Locate the cell with the specified text and output its (X, Y) center coordinate. 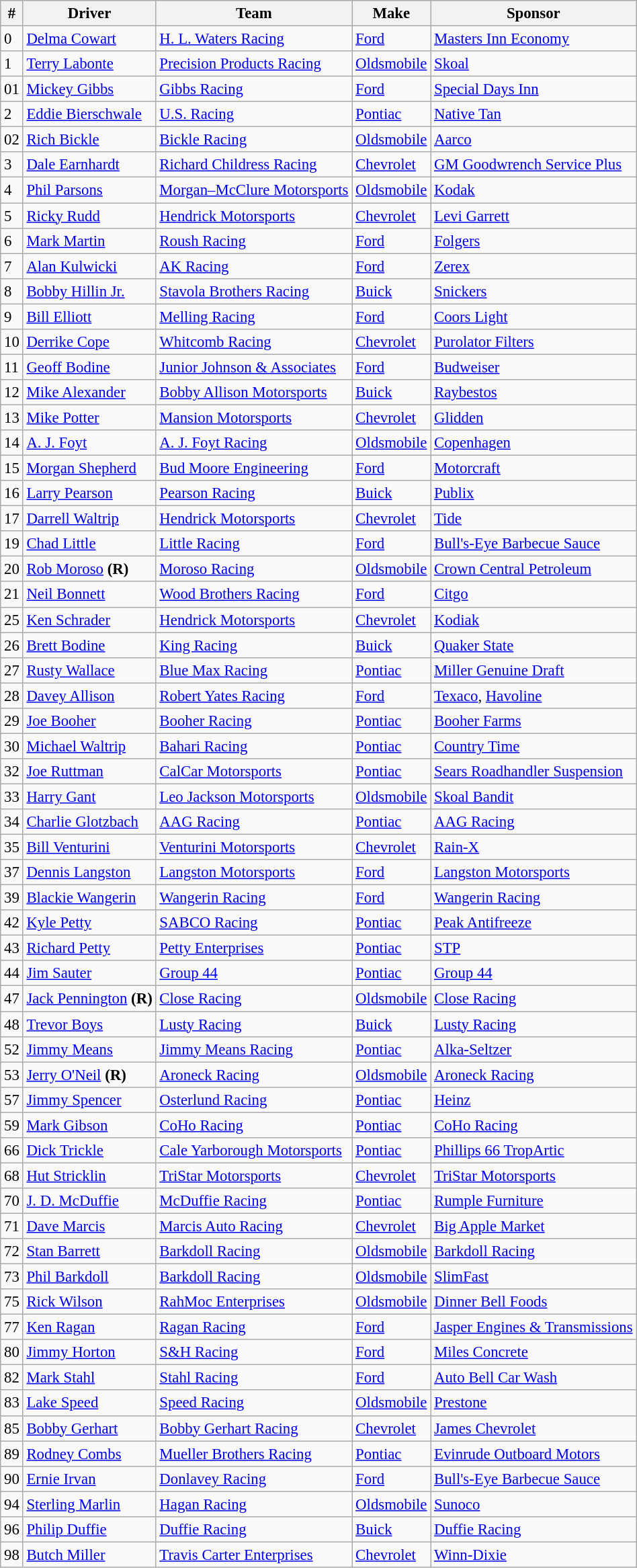
Mark Martin (89, 241)
Precision Products Racing (254, 64)
16 (12, 493)
Richard Petty (89, 948)
Aarco (534, 140)
01 (12, 89)
Osterlund Racing (254, 1100)
Larry Pearson (89, 493)
SlimFast (534, 1277)
Donlavey Racing (254, 1479)
Davey Allison (89, 696)
Driver (89, 13)
Levi Garrett (534, 216)
13 (12, 417)
Bobby Allison Motorsports (254, 393)
Wood Brothers Racing (254, 595)
Jasper Engines & Transmissions (534, 1327)
Rich Bickle (89, 140)
90 (12, 1479)
Ragan Racing (254, 1327)
70 (12, 1201)
Mark Stahl (89, 1378)
82 (12, 1378)
Kyle Petty (89, 923)
3 (12, 165)
98 (12, 1555)
Pearson Racing (254, 493)
96 (12, 1530)
Gibbs Racing (254, 89)
7 (12, 266)
33 (12, 796)
Bobby Gerhart (89, 1428)
53 (12, 1075)
Bobby Gerhart Racing (254, 1428)
Darrell Waltrip (89, 519)
A. J. Foyt Racing (254, 443)
Skoal (534, 64)
28 (12, 696)
Dinner Bell Foods (534, 1302)
Stavola Brothers Racing (254, 291)
10 (12, 342)
26 (12, 645)
Moroso Racing (254, 569)
Rusty Wallace (89, 670)
47 (12, 999)
Mueller Brothers Racing (254, 1454)
42 (12, 923)
CalCar Motorsports (254, 772)
6 (12, 241)
Harry Gant (89, 796)
Little Racing (254, 544)
37 (12, 872)
Hagan Racing (254, 1504)
Rick Wilson (89, 1302)
McDuffie Racing (254, 1201)
Ken Schrader (89, 620)
Glidden (534, 417)
Rain-X (534, 848)
Jim Sauter (89, 974)
Rumple Furniture (534, 1201)
Jimmy Means Racing (254, 1049)
Coors Light (534, 317)
Lake Speed (89, 1403)
21 (12, 595)
Ricky Rudd (89, 216)
H. L. Waters Racing (254, 39)
Auto Bell Car Wash (534, 1378)
Hut Stricklin (89, 1175)
Morgan–McClure Motorsports (254, 190)
20 (12, 569)
J. D. McDuffie (89, 1201)
0 (12, 39)
Skoal Bandit (534, 796)
Booher Racing (254, 721)
Marcis Auto Racing (254, 1226)
Folgers (534, 241)
Special Days Inn (534, 89)
James Chevrolet (534, 1428)
85 (12, 1428)
1 (12, 64)
Richard Childress Racing (254, 165)
Phil Parsons (89, 190)
Kodak (534, 190)
19 (12, 544)
48 (12, 1024)
Phil Barkdoll (89, 1277)
Dennis Langston (89, 872)
83 (12, 1403)
Budweiser (534, 367)
Delma Cowart (89, 39)
Bill Venturini (89, 848)
27 (12, 670)
Melling Racing (254, 317)
Crown Central Petroleum (534, 569)
Rob Moroso (R) (89, 569)
Sterling Marlin (89, 1504)
Masters Inn Economy (534, 39)
SABCO Racing (254, 923)
Stan Barrett (89, 1251)
Trevor Boys (89, 1024)
Mike Alexander (89, 393)
Jack Pennington (R) (89, 999)
STP (534, 948)
Booher Farms (534, 721)
68 (12, 1175)
30 (12, 746)
44 (12, 974)
34 (12, 822)
Travis Carter Enterprises (254, 1555)
71 (12, 1226)
43 (12, 948)
Miller Genuine Draft (534, 670)
Sunoco (534, 1504)
Big Apple Market (534, 1226)
94 (12, 1504)
Jimmy Horton (89, 1352)
72 (12, 1251)
73 (12, 1277)
89 (12, 1454)
Bobby Hillin Jr. (89, 291)
Jimmy Means (89, 1049)
RahMoc Enterprises (254, 1302)
Brett Bodine (89, 645)
A. J. Foyt (89, 443)
29 (12, 721)
Bahari Racing (254, 746)
Country Time (534, 746)
Team (254, 13)
Tide (534, 519)
Quaker State (534, 645)
Junior Johnson & Associates (254, 367)
Speed Racing (254, 1403)
Snickers (534, 291)
75 (12, 1302)
Sears Roadhandler Suspension (534, 772)
Texaco, Havoline (534, 696)
# (12, 13)
Make (391, 13)
Ken Ragan (89, 1327)
S&H Racing (254, 1352)
Bill Elliott (89, 317)
Geoff Bodine (89, 367)
Cale Yarborough Motorsports (254, 1151)
Charlie Glotzbach (89, 822)
Citgo (534, 595)
Robert Yates Racing (254, 696)
Peak Antifreeze (534, 923)
U.S. Racing (254, 114)
Jimmy Spencer (89, 1100)
Philip Duffie (89, 1530)
Whitcomb Racing (254, 342)
Evinrude Outboard Motors (534, 1454)
Dick Trickle (89, 1151)
Bud Moore Engineering (254, 468)
Raybestos (534, 393)
Native Tan (534, 114)
77 (12, 1327)
52 (12, 1049)
Publix (534, 493)
Stahl Racing (254, 1378)
2 (12, 114)
Mansion Motorsports (254, 417)
Michael Waltrip (89, 746)
Copenhagen (534, 443)
Motorcraft (534, 468)
Mike Potter (89, 417)
Butch Miller (89, 1555)
25 (12, 620)
11 (12, 367)
Roush Racing (254, 241)
Bickle Racing (254, 140)
Blackie Wangerin (89, 898)
Purolator Filters (534, 342)
02 (12, 140)
King Racing (254, 645)
Morgan Shepherd (89, 468)
Eddie Bierschwale (89, 114)
Prestone (534, 1403)
Rodney Combs (89, 1454)
Miles Concrete (534, 1352)
5 (12, 216)
Joe Ruttman (89, 772)
Leo Jackson Motorsports (254, 796)
Alka-Seltzer (534, 1049)
Dale Earnhardt (89, 165)
32 (12, 772)
Mickey Gibbs (89, 89)
Kodiak (534, 620)
9 (12, 317)
Terry Labonte (89, 64)
Derrike Cope (89, 342)
35 (12, 848)
Phillips 66 TropArtic (534, 1151)
Venturini Motorsports (254, 848)
Petty Enterprises (254, 948)
Jerry O'Neil (R) (89, 1075)
Winn-Dixie (534, 1555)
Alan Kulwicki (89, 266)
Joe Booher (89, 721)
17 (12, 519)
Chad Little (89, 544)
Zerex (534, 266)
4 (12, 190)
66 (12, 1151)
59 (12, 1125)
Heinz (534, 1100)
Blue Max Racing (254, 670)
GM Goodwrench Service Plus (534, 165)
12 (12, 393)
Neil Bonnett (89, 595)
Sponsor (534, 13)
57 (12, 1100)
39 (12, 898)
Mark Gibson (89, 1125)
Ernie Irvan (89, 1479)
8 (12, 291)
80 (12, 1352)
14 (12, 443)
Dave Marcis (89, 1226)
15 (12, 468)
AK Racing (254, 266)
